Return the (X, Y) coordinate for the center point of the cell that contains the specified text.  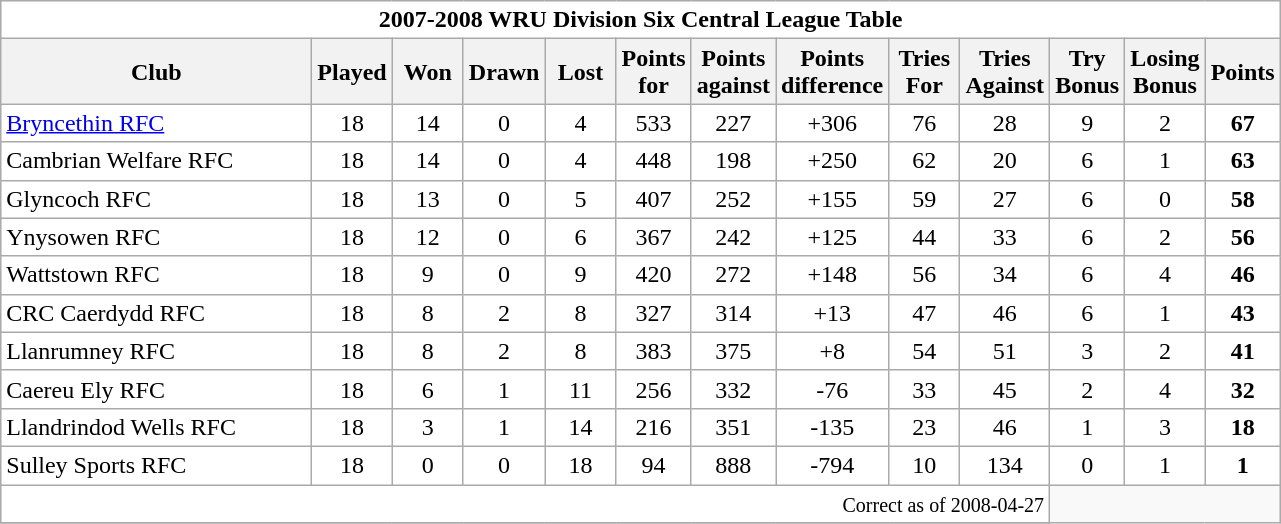
Glyncoch RFC (156, 199)
Llandrindod Wells RFC (156, 427)
407 (654, 199)
375 (733, 351)
76 (924, 123)
351 (733, 427)
+125 (832, 237)
47 (924, 313)
23 (924, 427)
Sulley Sports RFC (156, 465)
32 (1242, 389)
533 (654, 123)
-794 (832, 465)
CRC Caerdydd RFC (156, 313)
Won (428, 72)
44 (924, 237)
314 (733, 313)
198 (733, 161)
10 (924, 465)
2007-2008 WRU Division Six Central League Table (640, 20)
Cambrian Welfare RFC (156, 161)
13 (428, 199)
Drawn (504, 72)
41 (1242, 351)
Correct as of 2008-04-27 (526, 503)
+8 (832, 351)
20 (1005, 161)
-135 (832, 427)
Points for (654, 72)
12 (428, 237)
327 (654, 313)
34 (1005, 275)
58 (1242, 199)
5 (580, 199)
Tries Against (1005, 72)
Caereu Ely RFC (156, 389)
28 (1005, 123)
Bryncethin RFC (156, 123)
332 (733, 389)
242 (733, 237)
272 (733, 275)
216 (654, 427)
+148 (832, 275)
45 (1005, 389)
Played (352, 72)
252 (733, 199)
Points difference (832, 72)
54 (924, 351)
+250 (832, 161)
Losing Bonus (1165, 72)
27 (1005, 199)
134 (1005, 465)
11 (580, 389)
Lost (580, 72)
+306 (832, 123)
63 (1242, 161)
Wattstown RFC (156, 275)
Ynysowen RFC (156, 237)
367 (654, 237)
227 (733, 123)
-76 (832, 389)
448 (654, 161)
67 (1242, 123)
Points against (733, 72)
Llanrumney RFC (156, 351)
62 (924, 161)
Tries For (924, 72)
Points (1242, 72)
Club (156, 72)
420 (654, 275)
Try Bonus (1088, 72)
256 (654, 389)
888 (733, 465)
94 (654, 465)
383 (654, 351)
+155 (832, 199)
59 (924, 199)
51 (1005, 351)
43 (1242, 313)
+13 (832, 313)
